Determine the [x, y] coordinate at the center of the cell enclosing the given text.  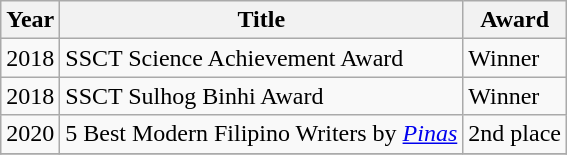
Title [262, 20]
2020 [30, 134]
SSCT Sulhog Binhi Award [262, 96]
Award [515, 20]
SSCT Science Achievement Award [262, 58]
2nd place [515, 134]
5 Best Modern Filipino Writers by Pinas [262, 134]
Year [30, 20]
